From the cell containing the given text, extract its center point as (x, y) coordinate. 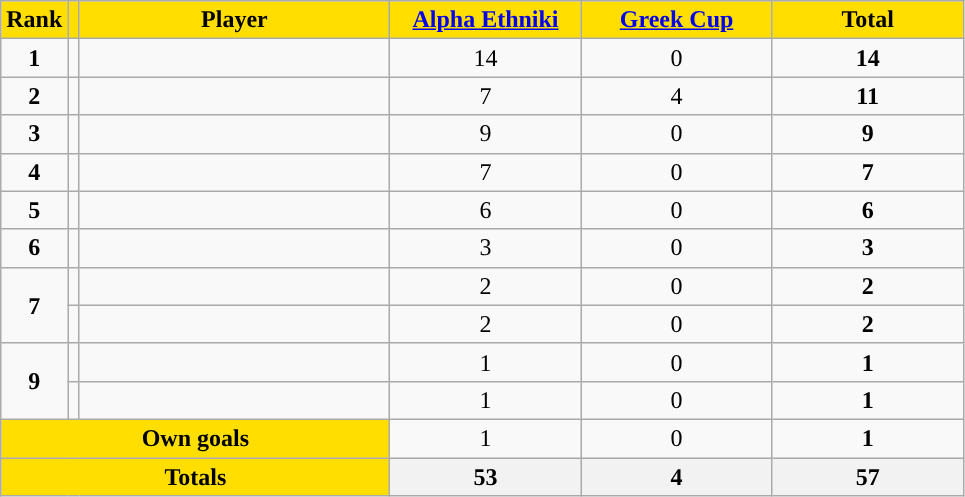
5 (34, 210)
Alpha Ethniki (486, 20)
Player (234, 20)
53 (486, 477)
Totals (196, 477)
Total (868, 20)
Rank (34, 20)
Own goals (196, 438)
11 (868, 96)
57 (868, 477)
Greek Cup (676, 20)
